Extract the (X, Y) coordinate from the center of the cell holding the provided text.  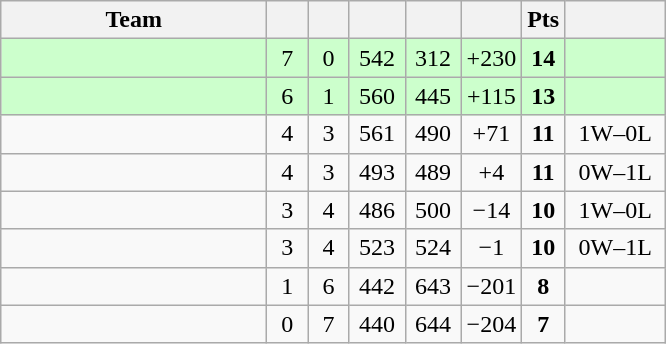
493 (377, 172)
561 (377, 134)
Pts (544, 20)
490 (433, 134)
442 (377, 286)
+115 (492, 96)
560 (377, 96)
500 (433, 210)
489 (433, 172)
Team (134, 20)
445 (433, 96)
524 (433, 248)
644 (433, 324)
13 (544, 96)
+71 (492, 134)
440 (377, 324)
312 (433, 58)
−14 (492, 210)
−204 (492, 324)
542 (377, 58)
8 (544, 286)
643 (433, 286)
+4 (492, 172)
−201 (492, 286)
+230 (492, 58)
14 (544, 58)
523 (377, 248)
−1 (492, 248)
486 (377, 210)
